Determine the [x, y] coordinate at the center of the cell enclosing the given text.  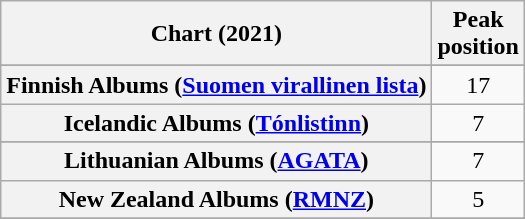
Icelandic Albums (Tónlistinn) [216, 123]
Finnish Albums (Suomen virallinen lista) [216, 85]
New Zealand Albums (RMNZ) [216, 199]
Lithuanian Albums (AGATA) [216, 161]
5 [478, 199]
17 [478, 85]
Chart (2021) [216, 34]
Peakposition [478, 34]
